Identify which cell holds the provided text, then report its [x, y] central coordinate. 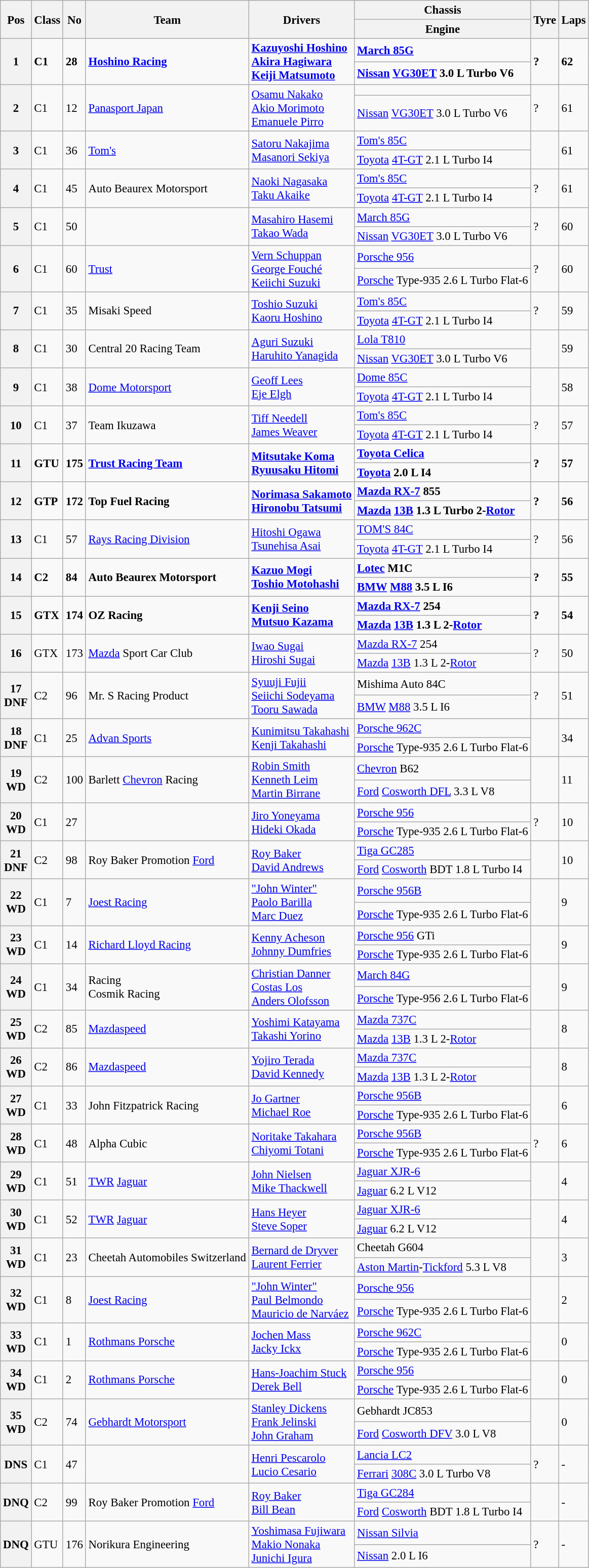
23 [74, 1257]
62 [573, 62]
Robin Smith Kenneth Leim Martin Birrane [302, 780]
Kenny Acheson Johnny Dumfries [302, 944]
Kazuyoshi Hoshino Akira Hagiwara Keiji Matsumoto [302, 62]
24WD [16, 987]
Jiro Yoneyama Hideki Okada [302, 822]
19WD [16, 780]
28 [74, 62]
Gebhardt JC853 [443, 1411]
Ford Cosworth DFV 3.0 L V8 [443, 1434]
Osamu Nakako Akio Morimoto Emanuele Pirro [302, 108]
Top Fuel Racing [167, 501]
Laps [573, 19]
Norimasa Sakamoto Hironobu Tatsumi [302, 501]
Stanley Dickens Frank Jelinski John Graham [302, 1422]
23WD [16, 944]
Tyre [545, 19]
Yoshimi Katayama Takashi Yorino [302, 1028]
32WD [16, 1300]
Mr. S Racing Product [167, 695]
John Nielsen Mike Thackwell [302, 1181]
Noritake Takahara Chiyomi Totani [302, 1143]
Richard Lloyd Racing [167, 944]
15 [16, 615]
John Fitzpatrick Racing [167, 1105]
30WD [16, 1219]
33WD [16, 1341]
Tiga GC285 [443, 851]
"John Winter" Paul Belmondo Mauricio de Narváez [302, 1300]
35WD [16, 1422]
Nissan Silvia [443, 1533]
25 [74, 738]
172 [74, 501]
34WD [16, 1380]
Toyota 2.0 L I4 [443, 473]
5 [16, 227]
54 [573, 615]
96 [74, 695]
Lola T810 [443, 340]
Yoshimasa Fujiwara Makio Nonaka Junichi Igura [302, 1545]
45 [74, 188]
Barlett Chevron Racing [167, 780]
84 [74, 577]
Chassis [443, 10]
Naoki Nagasaka Taku Akaike [302, 188]
47 [74, 1464]
85 [74, 1028]
52 [74, 1219]
Central 20 Racing Team [167, 349]
35 [74, 311]
37 [74, 425]
99 [74, 1502]
Norikura Engineering [167, 1545]
Pos [16, 19]
Kunimitsu Takahashi Kenji Takahashi [302, 738]
Rays Racing Division [167, 540]
GTP [48, 501]
Ford Cosworth DFL 3.3 L V8 [443, 792]
No [74, 19]
Lancia LC2 [443, 1455]
174 [74, 615]
Hans Heyer Steve Soper [302, 1219]
Mazda RX-7 855 [443, 491]
25WD [16, 1028]
55 [573, 577]
58 [573, 387]
74 [74, 1422]
Aston Martin-Tickford 5.3 L V8 [443, 1267]
Tom's [167, 150]
Mazda Sport Car Club [167, 653]
38 [74, 387]
Aguri Suzuki Haruhito Yanagida [302, 349]
Racing Cosmik Racing [167, 987]
26WD [16, 1067]
Class [48, 19]
Kenji Seino Mutsuo Kazama [302, 615]
Ferrari 308C 3.0 L Turbo V8 [443, 1474]
173 [74, 653]
Lotec M1C [443, 568]
Toshio Suzuki Kaoru Hoshino [302, 311]
DNS [16, 1464]
98 [74, 860]
33 [74, 1105]
16 [16, 653]
Henri Pescarolo Lucio Cesario [302, 1464]
22WD [16, 902]
Hans-Joachim Stuck Derek Bell [302, 1380]
Mishima Auto 84C [443, 684]
Drivers [302, 19]
"John Winter" Paolo Barilla Marc Duez [302, 902]
17DNF [16, 695]
Hoshino Racing [167, 62]
Geoff Lees Eje Elgh [302, 387]
Panasport Japan [167, 108]
Tiga GC284 [443, 1493]
Advan Sports [167, 738]
31WD [16, 1257]
Cheetah Automobiles Switzerland [167, 1257]
Engine [443, 29]
27 [74, 822]
Tiff Needell James Weaver [302, 425]
28WD [16, 1143]
Toyota Celica [443, 453]
30 [74, 349]
27WD [16, 1105]
Porsche 956 GTi [443, 935]
13 [16, 540]
29WD [16, 1181]
Satoru Nakajima Masanori Sekiya [302, 150]
Chevron B62 [443, 768]
Syuuji Fujii Seiichi Sodeyama Tooru Sawada [302, 695]
18DNF [16, 738]
36 [74, 150]
March 84G [443, 975]
Hitoshi Ogawa Tsunehisa Asai [302, 540]
Trust [167, 269]
176 [74, 1545]
Jo Gartner Michael Roe [302, 1105]
OZ Racing [167, 615]
Dome 85C [443, 378]
Iwao Sugai Hiroshi Sugai [302, 653]
Trust Racing Team [167, 463]
Cheetah G604 [443, 1248]
21DNF [16, 860]
Yojiro Terada David Kennedy [302, 1067]
Nissan 2.0 L I6 [443, 1556]
Porsche Type-956 2.6 L Turbo Flat-6 [443, 999]
Team Ikuzawa [167, 425]
86 [74, 1067]
Roy Baker David Andrews [302, 860]
48 [74, 1143]
Bernard de Dryver Laurent Ferrier [302, 1257]
Team [167, 19]
Mazda 13B 1.3 L Turbo 2-Rotor [443, 511]
Vern Schuppan George Fouché Keiichi Suzuki [302, 269]
Misaki Speed [167, 311]
Roy Baker Bill Bean [302, 1502]
175 [74, 463]
100 [74, 780]
Gebhardt Motorsport [167, 1422]
Mitsutake Koma Ryuusaku Hitomi [302, 463]
Jochen Mass Jacky Ickx [302, 1341]
Masahiro Hasemi Takao Wada [302, 227]
Dome Motorsport [167, 387]
Alpha Cubic [167, 1143]
Christian Danner Costas Los Anders Olofsson [302, 987]
TOM'S 84C [443, 530]
20WD [16, 822]
Kazuo Mogi Toshio Motohashi [302, 577]
